For the text-containing cell, return its midpoint in [X, Y] coordinate format. 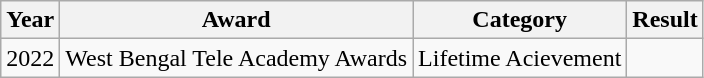
West Bengal Tele Academy Awards [236, 58]
Lifetime Acievement [520, 58]
Category [520, 20]
Award [236, 20]
2022 [30, 58]
Year [30, 20]
Result [665, 20]
